Search for the cell housing the specified text and yield its [X, Y] center coordinate. 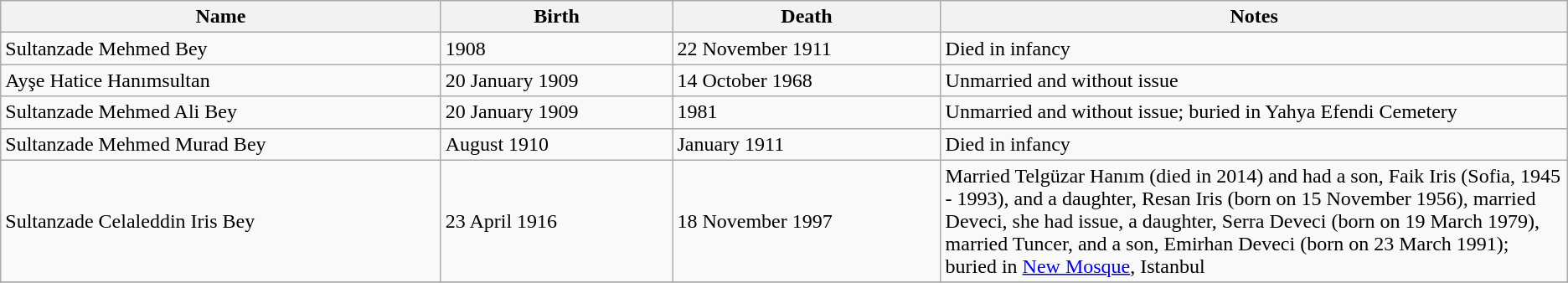
23 April 1916 [556, 221]
January 1911 [807, 144]
Death [807, 17]
Ayşe Hatice Hanımsultan [221, 80]
Sultanzade Mehmed Ali Bey [221, 112]
18 November 1997 [807, 221]
1908 [556, 49]
Notes [1254, 17]
Unmarried and without issue; buried in Yahya Efendi Cemetery [1254, 112]
Unmarried and without issue [1254, 80]
Sultanzade Mehmed Bey [221, 49]
Sultanzade Mehmed Murad Bey [221, 144]
14 October 1968 [807, 80]
22 November 1911 [807, 49]
Sultanzade Celaleddin Iris Bey [221, 221]
1981 [807, 112]
Birth [556, 17]
Name [221, 17]
August 1910 [556, 144]
